Extract the (x, y) coordinate from the center of the cell holding the provided text.  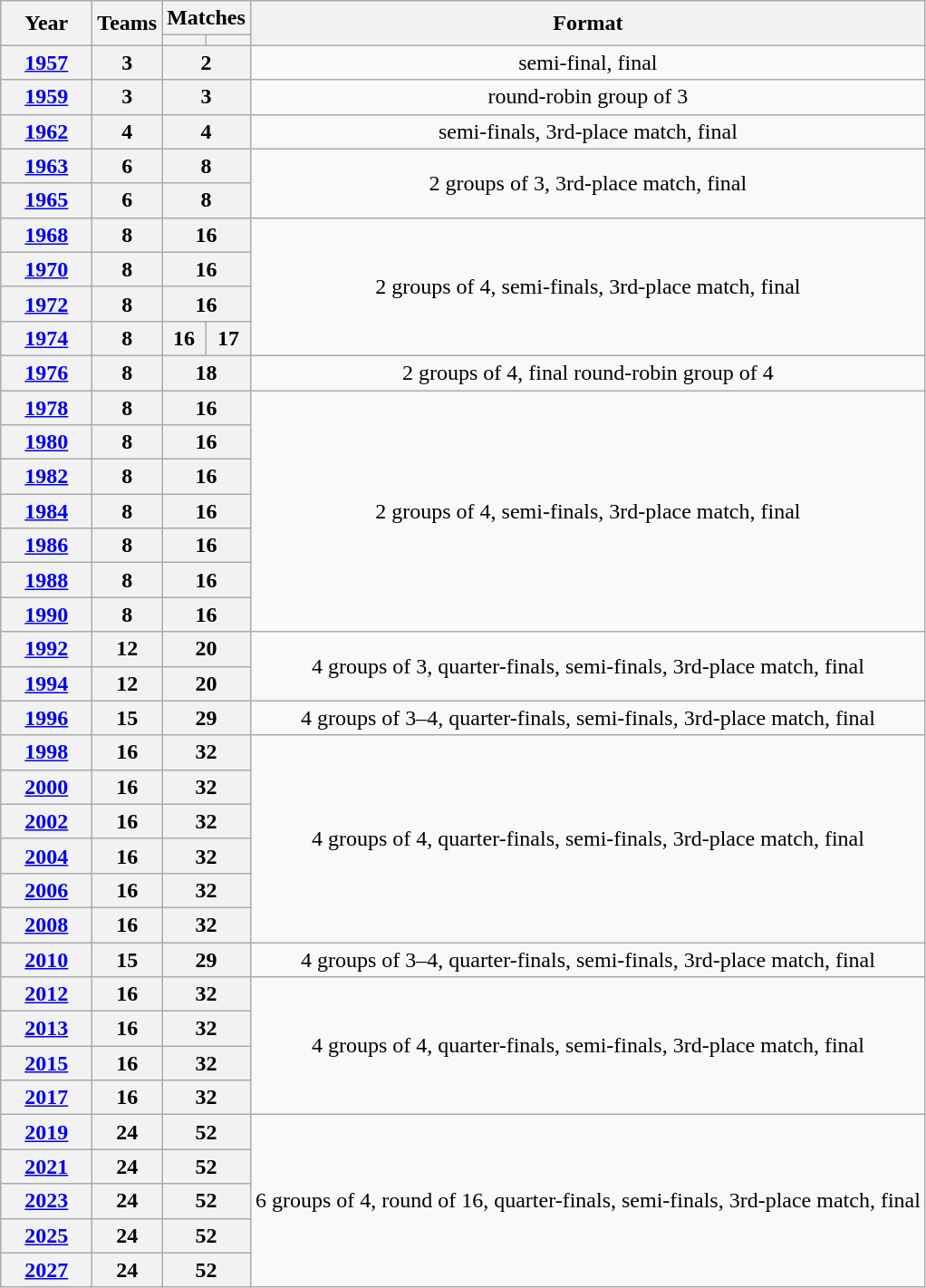
2 groups of 4, final round-robin group of 4 (587, 373)
2004 (47, 856)
1980 (47, 442)
Matches (207, 18)
2021 (47, 1167)
1970 (47, 269)
17 (228, 338)
4 groups of 3, quarter-finals, semi-finals, 3rd-place match, final (587, 666)
2000 (47, 787)
1990 (47, 615)
1957 (47, 63)
round-robin group of 3 (587, 97)
2010 (47, 960)
2025 (47, 1235)
2013 (47, 1029)
2015 (47, 1063)
2027 (47, 1270)
1963 (47, 166)
Year (47, 24)
2017 (47, 1098)
18 (207, 373)
1994 (47, 683)
1974 (47, 338)
1996 (47, 718)
2019 (47, 1132)
1976 (47, 373)
2 (207, 63)
2012 (47, 994)
1968 (47, 235)
6 groups of 4, round of 16, quarter-finals, semi-finals, 3rd-place match, final (587, 1201)
semi-finals, 3rd-place match, final (587, 131)
1992 (47, 649)
2 groups of 3, 3rd-place match, final (587, 183)
1959 (47, 97)
1978 (47, 407)
semi-final, final (587, 63)
1962 (47, 131)
1988 (47, 580)
1984 (47, 511)
1998 (47, 752)
Teams (127, 24)
2006 (47, 890)
1965 (47, 200)
2023 (47, 1201)
2002 (47, 821)
1986 (47, 546)
2008 (47, 925)
Format (587, 24)
1972 (47, 304)
1982 (47, 477)
